Locate the cell with the specified text and output its [X, Y] center coordinate. 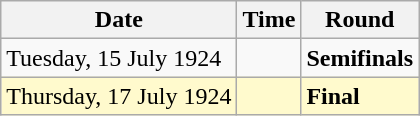
Semifinals [360, 58]
Thursday, 17 July 1924 [119, 96]
Date [119, 20]
Final [360, 96]
Time [269, 20]
Tuesday, 15 July 1924 [119, 58]
Round [360, 20]
